Scan for the cell matching the given text and deliver its (x, y) coordinate at center. 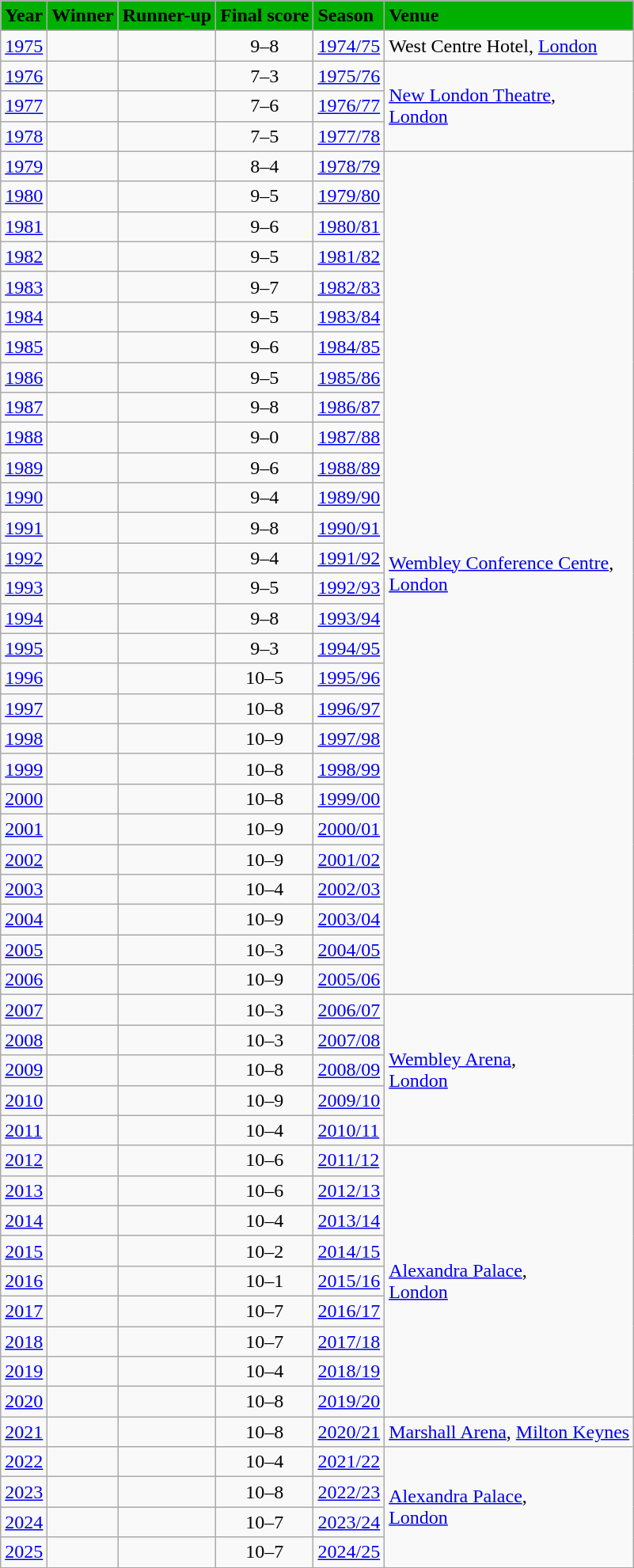
1979 (24, 166)
2022 (24, 1462)
2012 (24, 1160)
2007/08 (349, 1040)
2014/15 (349, 1251)
Wembley Arena,London (510, 1070)
1977/78 (349, 136)
1984 (24, 317)
2014 (24, 1221)
2010 (24, 1100)
Year (24, 16)
1987 (24, 408)
Final score (264, 16)
1991/92 (349, 558)
1996/97 (349, 708)
1994/95 (349, 648)
2021 (24, 1432)
2023 (24, 1492)
1982 (24, 256)
1980 (24, 196)
2017/18 (349, 1342)
1997/98 (349, 738)
Winner (82, 16)
Wembley Conference Centre,London (510, 573)
1992 (24, 558)
2018/19 (349, 1372)
West Centre Hotel, London (510, 46)
1988 (24, 438)
2020 (24, 1402)
2015 (24, 1251)
2016/17 (349, 1311)
1982/83 (349, 287)
1978 (24, 136)
2019/20 (349, 1402)
7–5 (264, 136)
1995 (24, 648)
1990 (24, 498)
2023/24 (349, 1522)
Venue (510, 16)
2010/11 (349, 1130)
10–1 (264, 1281)
2019 (24, 1372)
2004/05 (349, 950)
1986 (24, 378)
Season (349, 16)
2021/22 (349, 1462)
1983 (24, 287)
2001/02 (349, 859)
1976 (24, 76)
1992/93 (349, 588)
1990/91 (349, 528)
2008/09 (349, 1070)
2007 (24, 1010)
2020/21 (349, 1432)
1999/00 (349, 799)
2015/16 (349, 1281)
1986/87 (349, 408)
1988/89 (349, 468)
2011/12 (349, 1160)
1993 (24, 588)
1985 (24, 347)
1997 (24, 708)
Marshall Arena, Milton Keynes (510, 1432)
2000/01 (349, 829)
2005 (24, 950)
7–3 (264, 76)
2002 (24, 859)
10–2 (264, 1251)
10–5 (264, 678)
8–4 (264, 166)
2017 (24, 1311)
1993/94 (349, 618)
2003 (24, 890)
2024/25 (349, 1552)
2013 (24, 1190)
2013/14 (349, 1221)
1975 (24, 46)
2000 (24, 799)
1995/96 (349, 678)
2003/04 (349, 920)
1989 (24, 468)
1979/80 (349, 196)
1981 (24, 226)
2006 (24, 980)
1987/88 (349, 438)
1976/77 (349, 106)
2025 (24, 1552)
1974/75 (349, 46)
1975/76 (349, 76)
1999 (24, 769)
1989/90 (349, 498)
2006/07 (349, 1010)
2009 (24, 1070)
1985/86 (349, 378)
2002/03 (349, 890)
1998/99 (349, 769)
2005/06 (349, 980)
2022/23 (349, 1492)
2008 (24, 1040)
1978/79 (349, 166)
9–7 (264, 287)
1991 (24, 528)
9–3 (264, 648)
9–0 (264, 438)
1994 (24, 618)
1981/82 (349, 256)
2018 (24, 1342)
1996 (24, 678)
Runner-up (167, 16)
2009/10 (349, 1100)
1977 (24, 106)
1980/81 (349, 226)
2004 (24, 920)
2024 (24, 1522)
2001 (24, 829)
1984/85 (349, 347)
2016 (24, 1281)
7–6 (264, 106)
New London Theatre,London (510, 106)
1983/84 (349, 317)
2011 (24, 1130)
2012/13 (349, 1190)
1998 (24, 738)
